Pinpoint the cell where the given text exists, returning its (x, y) midpoint coordinate. 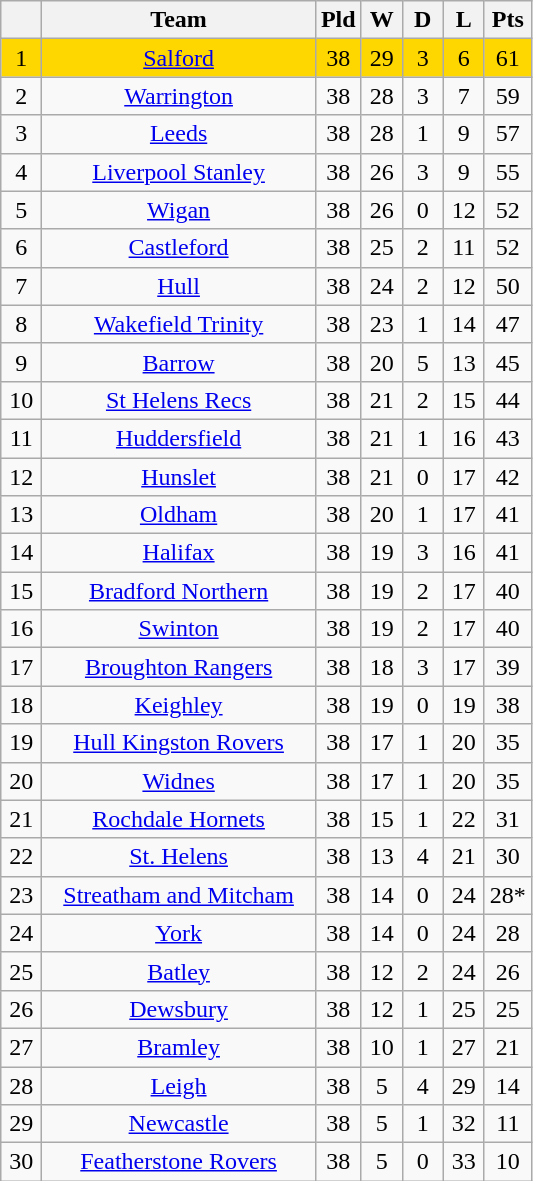
33 (464, 1162)
Castleford (179, 248)
55 (508, 172)
D (422, 20)
47 (508, 324)
Halifax (179, 553)
Team (179, 20)
Hunslet (179, 477)
Huddersfield (179, 438)
Pts (508, 20)
St Helens Recs (179, 400)
Hull (179, 286)
61 (508, 58)
Barrow (179, 362)
York (179, 933)
Streatham and Mitcham (179, 895)
32 (464, 1124)
Featherstone Rovers (179, 1162)
Pld (338, 20)
45 (508, 362)
8 (22, 324)
Rochdale Hornets (179, 819)
28* (508, 895)
57 (508, 134)
42 (508, 477)
Wigan (179, 210)
Warrington (179, 96)
Broughton Rangers (179, 667)
Newcastle (179, 1124)
43 (508, 438)
Bramley (179, 1047)
Hull Kingston Rovers (179, 743)
Oldham (179, 515)
Leigh (179, 1085)
Batley (179, 971)
Dewsbury (179, 1009)
59 (508, 96)
L (464, 20)
Liverpool Stanley (179, 172)
St. Helens (179, 857)
39 (508, 667)
Salford (179, 58)
50 (508, 286)
Swinton (179, 629)
Leeds (179, 134)
Wakefield Trinity (179, 324)
Keighley (179, 705)
Bradford Northern (179, 591)
W (382, 20)
31 (508, 819)
44 (508, 400)
Widnes (179, 781)
